Locate the cell with the specified text and output its (X, Y) center coordinate. 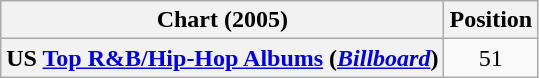
US Top R&B/Hip-Hop Albums (Billboard) (222, 58)
51 (491, 58)
Chart (2005) (222, 20)
Position (491, 20)
